Return [x, y] of the center of cell containing provided text 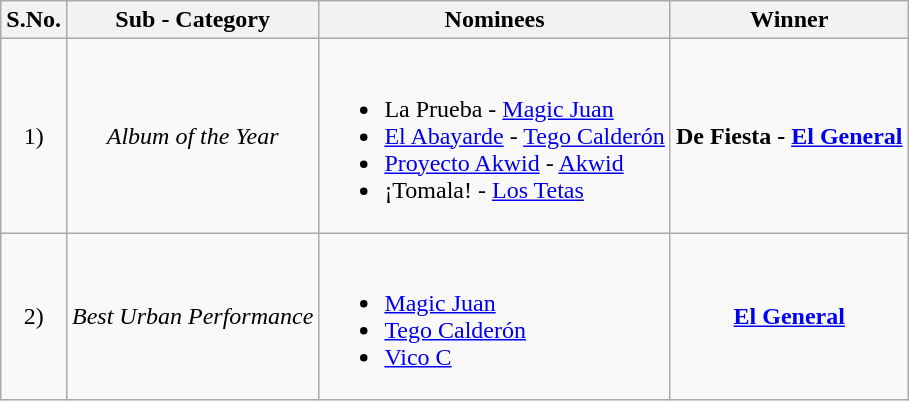
La Prueba - Magic JuanEl Abayarde - Tego CalderónProyecto Akwid - Akwid¡Tomala! - Los Tetas [495, 136]
El General [789, 316]
Winner [789, 20]
Magic JuanTego CalderónVico C [495, 316]
2) [34, 316]
Nominees [495, 20]
De Fiesta - El General [789, 136]
Album of the Year [192, 136]
1) [34, 136]
Best Urban Performance [192, 316]
S.No. [34, 20]
Sub - Category [192, 20]
